Output the [x, y] coordinate of the center of the cell containing the given text.  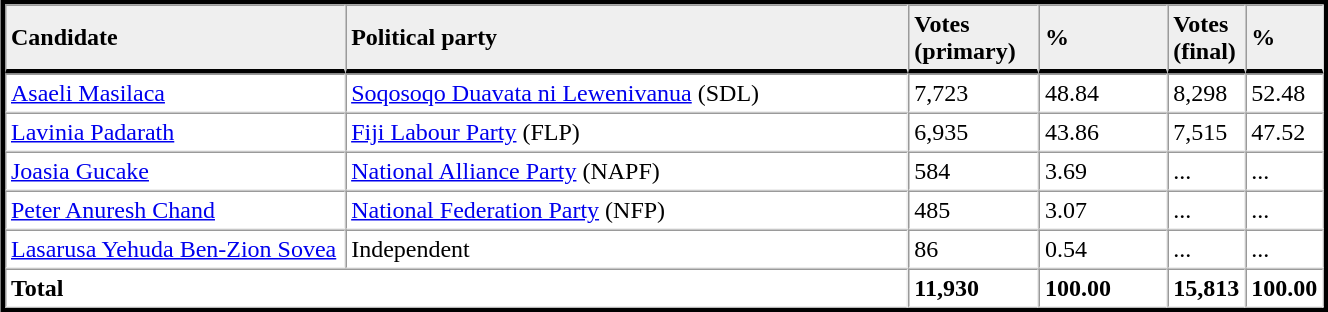
Independent [626, 250]
584 [974, 172]
7,515 [1206, 132]
Votes(final) [1206, 38]
47.52 [1284, 132]
0.54 [1103, 250]
485 [974, 210]
6,935 [974, 132]
National Alliance Party (NAPF) [626, 172]
11,930 [974, 288]
National Federation Party (NFP) [626, 210]
Fiji Labour Party (FLP) [626, 132]
7,723 [974, 94]
Political party [626, 38]
3.07 [1103, 210]
3.69 [1103, 172]
Asaeli Masilaca [175, 94]
Joasia Gucake [175, 172]
43.86 [1103, 132]
8,298 [1206, 94]
Lasarusa Yehuda Ben-Zion Sovea [175, 250]
Votes(primary) [974, 38]
52.48 [1284, 94]
Candidate [175, 38]
Total [456, 288]
Peter Anuresh Chand [175, 210]
15,813 [1206, 288]
Soqosoqo Duavata ni Lewenivanua (SDL) [626, 94]
86 [974, 250]
48.84 [1103, 94]
Lavinia Padarath [175, 132]
